Identify which cell holds the provided text, then report its [X, Y] central coordinate. 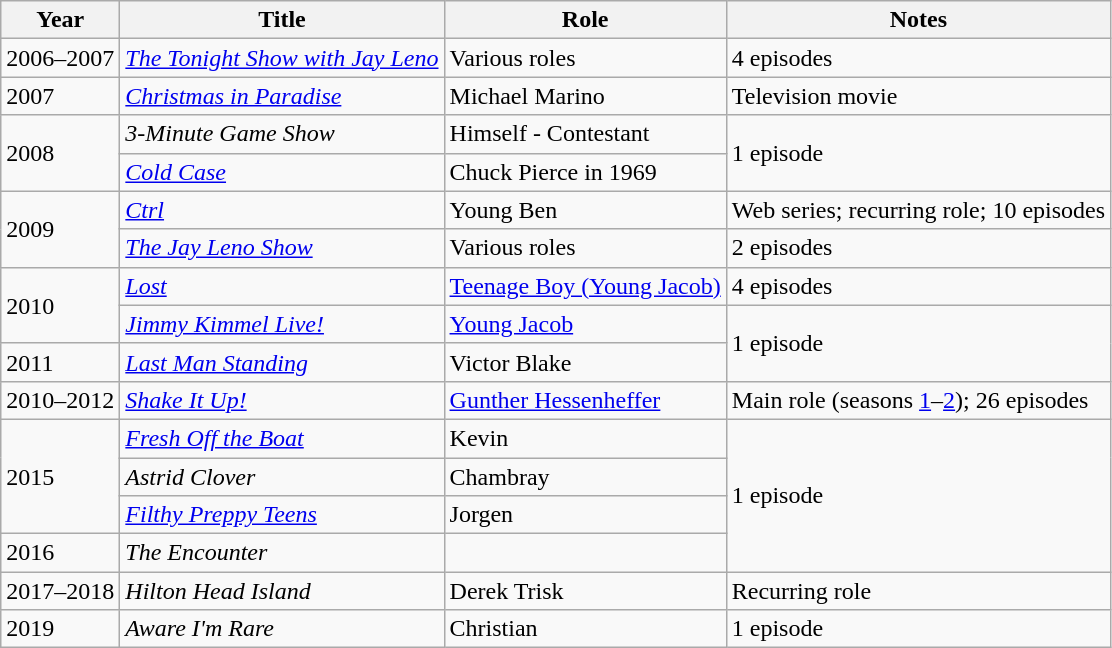
2009 [60, 229]
Shake It Up! [282, 400]
Christmas in Paradise [282, 96]
Gunther Hessenheffer [585, 400]
Ctrl [282, 210]
Recurring role [918, 591]
Filthy Preppy Teens [282, 515]
Television movie [918, 96]
3-Minute Game Show [282, 134]
2015 [60, 476]
Last Man Standing [282, 362]
2007 [60, 96]
Hilton Head Island [282, 591]
Notes [918, 20]
Main role (seasons 1–2); 26 episodes [918, 400]
Kevin [585, 438]
Astrid Clover [282, 477]
Aware I'm Rare [282, 629]
2019 [60, 629]
Title [282, 20]
2016 [60, 553]
2017–2018 [60, 591]
Jorgen [585, 515]
Chuck Pierce in 1969 [585, 172]
2010–2012 [60, 400]
Jimmy Kimmel Live! [282, 324]
The Tonight Show with Jay Leno [282, 58]
Christian [585, 629]
Young Ben [585, 210]
Michael Marino [585, 96]
Year [60, 20]
2008 [60, 153]
2 episodes [918, 248]
Teenage Boy (Young Jacob) [585, 286]
Web series; recurring role; 10 episodes [918, 210]
Derek Trisk [585, 591]
2006–2007 [60, 58]
2011 [60, 362]
2010 [60, 305]
Fresh Off the Boat [282, 438]
Role [585, 20]
Young Jacob [585, 324]
Chambray [585, 477]
The Encounter [282, 553]
Cold Case [282, 172]
Himself - Contestant [585, 134]
Victor Blake [585, 362]
Lost [282, 286]
The Jay Leno Show [282, 248]
